Find where the given text appears and provide that cell's center as [x, y] coordinate. 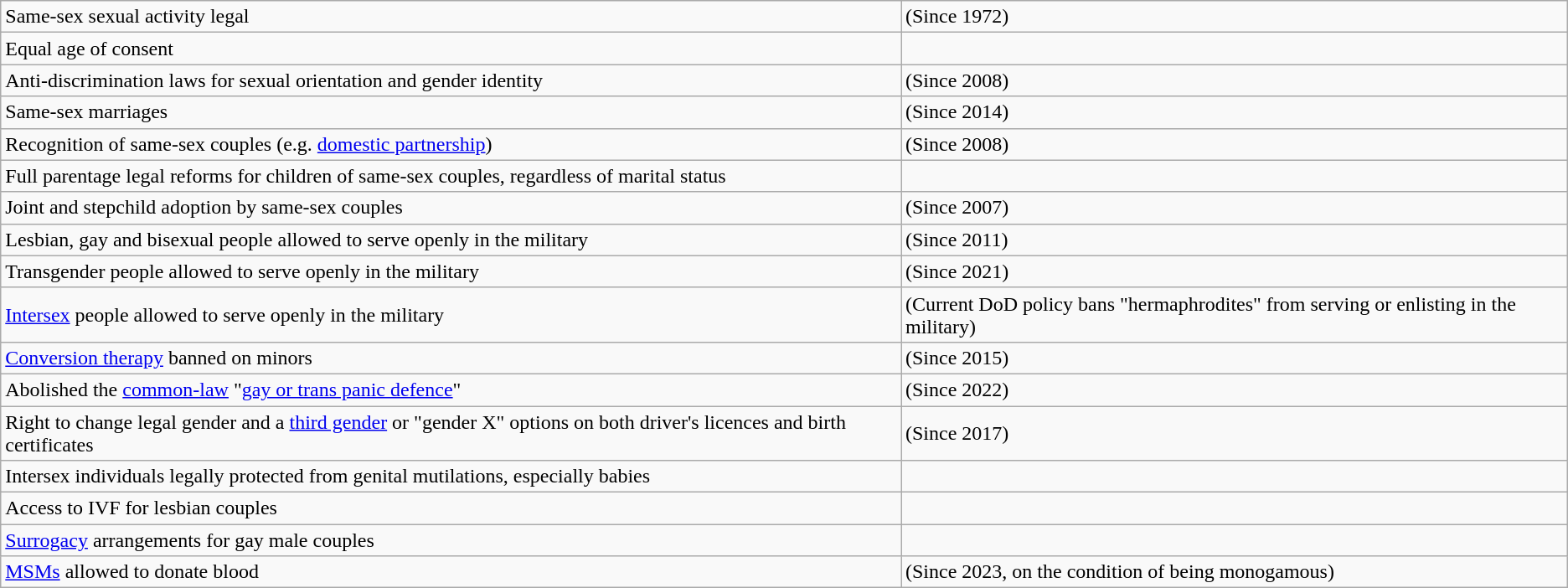
Intersex people allowed to serve openly in the military [451, 315]
Surrogacy arrangements for gay male couples [451, 540]
Intersex individuals legally protected from genital mutilations, especially babies [451, 477]
Conversion therapy banned on minors [451, 358]
(Since 2007) [1235, 208]
Recognition of same-sex couples (e.g. domestic partnership) [451, 144]
(Since 2015) [1235, 358]
MSMs allowed to donate blood [451, 572]
Full parentage legal reforms for children of same-sex couples, regardless of marital status [451, 176]
Right to change legal gender and a third gender or "gender X" options on both driver's licences and birth certificates [451, 432]
(Since 2014) [1235, 112]
Transgender people allowed to serve openly in the military [451, 271]
Equal age of consent [451, 49]
(Since 2017) [1235, 432]
(Since 2021) [1235, 271]
Same-sex sexual activity legal [451, 17]
(Since 2011) [1235, 240]
Joint and stepchild adoption by same-sex couples [451, 208]
Same-sex marriages [451, 112]
(Since 2023, on the condition of being monogamous) [1235, 572]
Anti-discrimination laws for sexual orientation and gender identity [451, 80]
(Current DoD policy bans "hermaphrodites" from serving or enlisting in the military) [1235, 315]
Abolished the common-law "gay or trans panic defence" [451, 389]
(Since 1972) [1235, 17]
(Since 2022) [1235, 389]
Access to IVF for lesbian couples [451, 508]
Lesbian, gay and bisexual people allowed to serve openly in the military [451, 240]
